Return the [x, y] coordinate for the center point of the cell that contains the specified text.  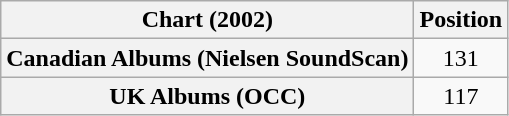
UK Albums (OCC) [208, 96]
117 [461, 96]
Position [461, 20]
Canadian Albums (Nielsen SoundScan) [208, 58]
131 [461, 58]
Chart (2002) [208, 20]
